From the cell containing the given text, extract its center point as [X, Y] coordinate. 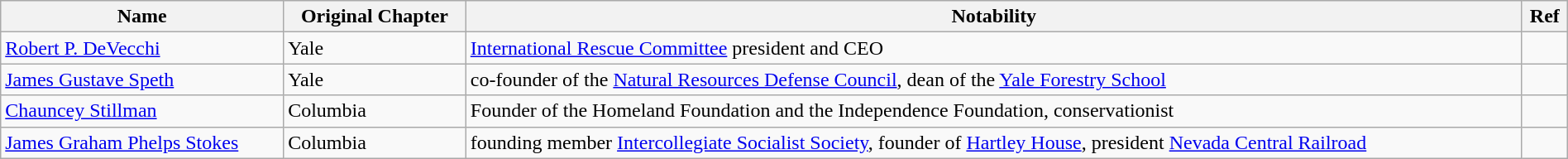
founding member Intercollegiate Socialist Society, founder of Hartley House, president Nevada Central Railroad [994, 142]
Chauncey Stillman [142, 111]
Robert P. DeVecchi [142, 48]
James Graham Phelps Stokes [142, 142]
Founder of the Homeland Foundation and the Independence Foundation, conservationist [994, 111]
Ref [1545, 17]
Original Chapter [375, 17]
co-founder of the Natural Resources Defense Council, dean of the Yale Forestry School [994, 79]
International Rescue Committee president and CEO [994, 48]
Notability [994, 17]
Name [142, 17]
James Gustave Speth [142, 79]
